Return [X, Y] of the center of cell containing provided text 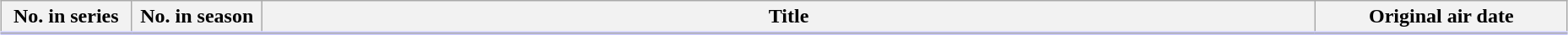
No. in season [197, 17]
No. in series [66, 17]
Original air date [1441, 17]
Title [788, 17]
